Provide the (x, y) coordinate of the cell's center where the given text is located.  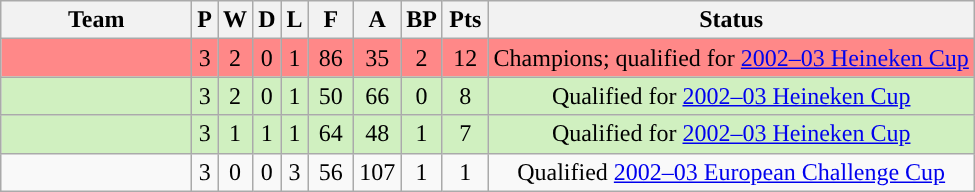
66 (378, 96)
35 (378, 58)
BP (422, 20)
W (236, 20)
48 (378, 134)
Pts (465, 20)
F (331, 20)
A (378, 20)
8 (465, 96)
7 (465, 134)
Team (96, 20)
50 (331, 96)
64 (331, 134)
D (267, 20)
56 (331, 172)
86 (331, 58)
L (294, 20)
Qualified 2002–03 European Challenge Cup (731, 172)
107 (378, 172)
P (205, 20)
12 (465, 58)
Champions; qualified for 2002–03 Heineken Cup (731, 58)
Status (731, 20)
